Detect which cell encompasses the target text, then output its [X, Y] center coordinate. 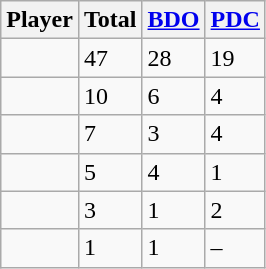
2 [235, 210]
Player [40, 20]
7 [110, 134]
– [235, 248]
47 [110, 58]
19 [235, 58]
BDO [174, 20]
6 [174, 96]
28 [174, 58]
5 [110, 172]
Total [110, 20]
10 [110, 96]
PDC [235, 20]
